Provide the (x, y) coordinate of the cell's center where the given text is located.  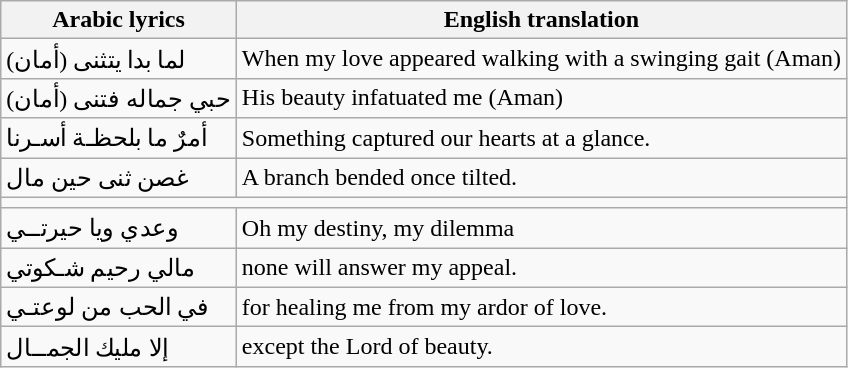
His beauty infatuated me (Aman) (541, 98)
Something captured our hearts at a glance. (541, 138)
A branch bended once tilted. (541, 178)
في الحب من لوعتـي (119, 307)
غصن ثنى حين مال (119, 178)
Arabic lyrics (119, 20)
When my love appeared walking with a swinging gait (Aman) (541, 59)
وعدي ويا حيرتــي (119, 228)
Oh my destiny, my dilemma (541, 228)
إلا مليك الجمــال (119, 347)
for healing me from my ardor of love. (541, 307)
حبي جماله فتنى (أمان) (119, 98)
except the Lord of beauty. (541, 347)
English translation (541, 20)
لما بدا يتثنى (أمان) (119, 59)
أمرٌ ما بلحظـة أسـرنا (119, 138)
none will answer my appeal. (541, 268)
مالي رحيم شـكوتي (119, 268)
